Pinpoint the cell where the given text exists, returning its (X, Y) midpoint coordinate. 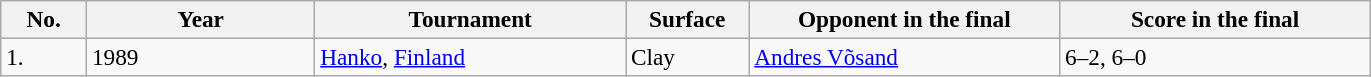
Surface (688, 19)
Tournament (470, 19)
Score in the final (1216, 19)
Year (201, 19)
Hanko, Finland (470, 57)
Andres Võsand (904, 57)
1989 (201, 57)
1. (44, 57)
Clay (688, 57)
No. (44, 19)
6–2, 6–0 (1216, 57)
Opponent in the final (904, 19)
